For the text-containing cell, return its midpoint in (x, y) coordinate format. 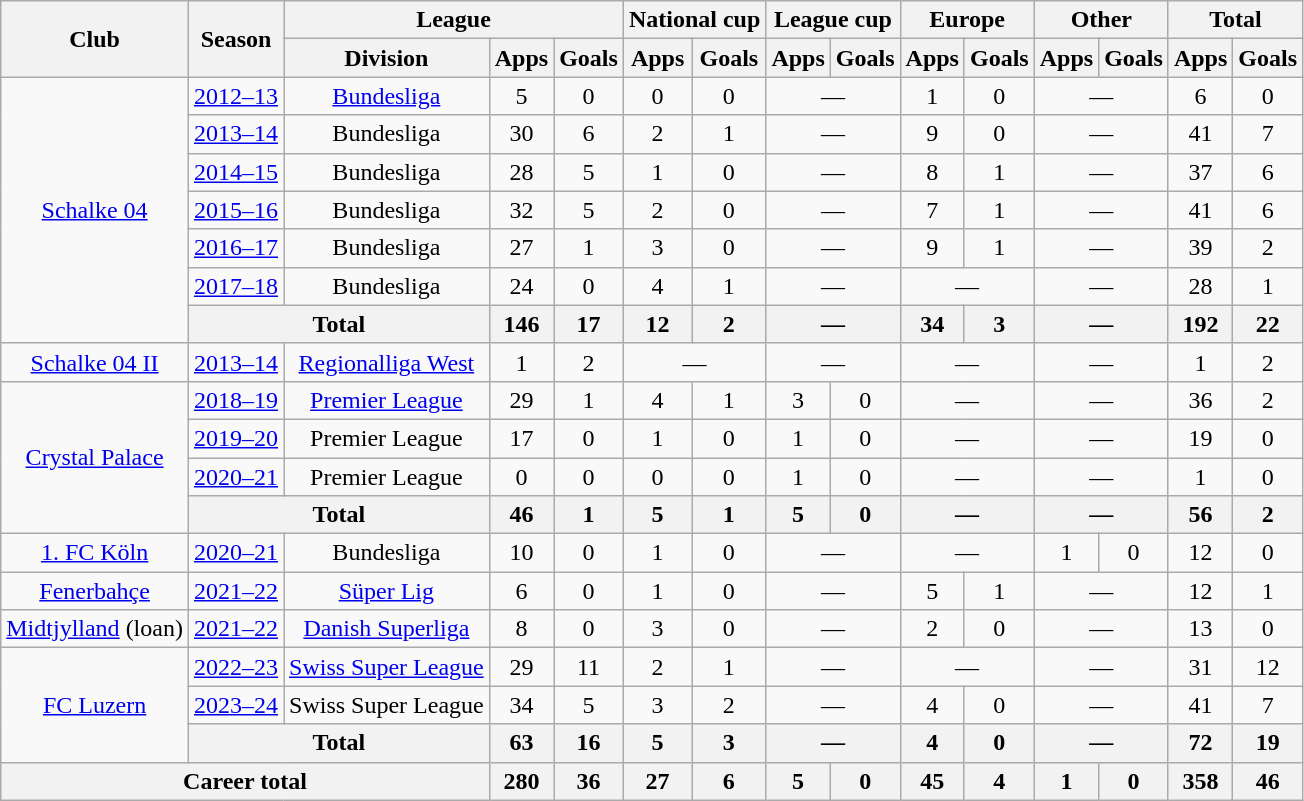
37 (1200, 172)
2023–24 (236, 705)
45 (932, 781)
2014–15 (236, 172)
22 (1268, 324)
Other (1101, 20)
2017–18 (236, 286)
16 (589, 743)
Schalke 04 (95, 210)
League cup (833, 20)
280 (521, 781)
1. FC Köln (95, 553)
Regionalliga West (387, 362)
League (454, 20)
11 (589, 667)
146 (521, 324)
192 (1200, 324)
2015–16 (236, 210)
10 (521, 553)
30 (521, 134)
Division (387, 58)
13 (1200, 629)
Europe (967, 20)
72 (1200, 743)
31 (1200, 667)
National cup (694, 20)
56 (1200, 515)
FC Luzern (95, 705)
Danish Superliga (387, 629)
32 (521, 210)
24 (521, 286)
2019–20 (236, 438)
2022–23 (236, 667)
Club (95, 39)
Crystal Palace (95, 457)
Midtjylland (loan) (95, 629)
2012–13 (236, 96)
2018–19 (236, 400)
Süper Lig (387, 591)
2016–17 (236, 248)
39 (1200, 248)
Season (236, 39)
Career total (245, 781)
358 (1200, 781)
Schalke 04 II (95, 362)
Fenerbahçe (95, 591)
63 (521, 743)
